Detect which cell encompasses the target text, then output its (X, Y) center coordinate. 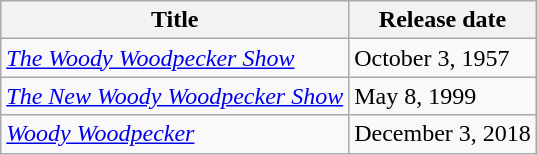
The Woody Woodpecker Show (175, 58)
Woody Woodpecker (175, 134)
December 3, 2018 (443, 134)
The New Woody Woodpecker Show (175, 96)
October 3, 1957 (443, 58)
Release date (443, 20)
May 8, 1999 (443, 96)
Title (175, 20)
